Determine the (x, y) coordinate at the center of the cell enclosing the given text.  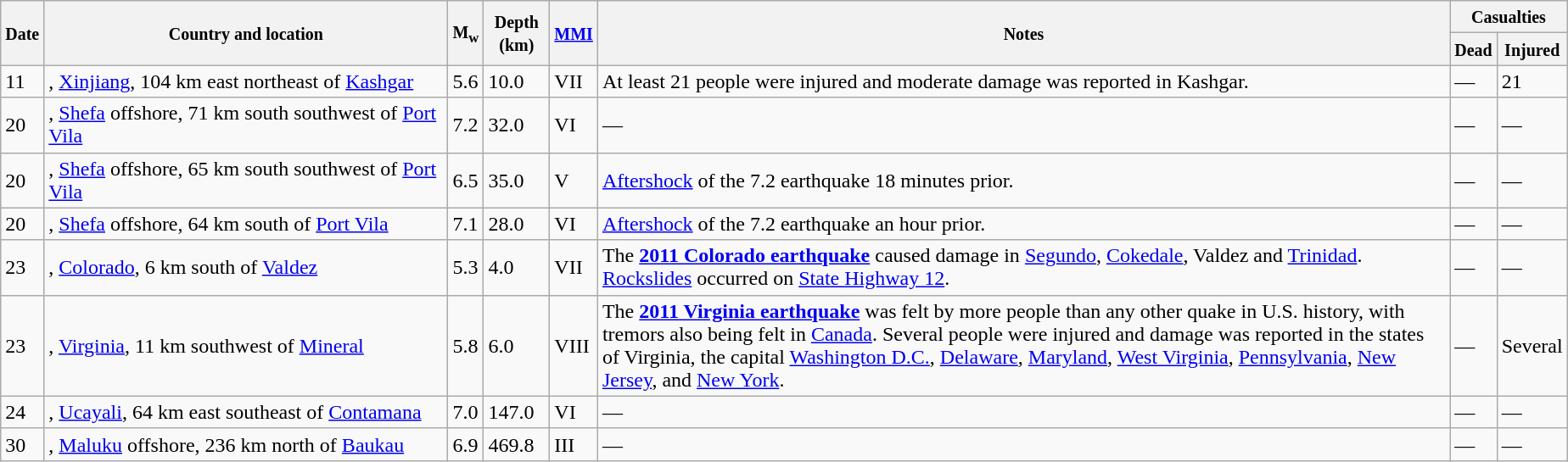
, Maluku offshore, 236 km north of Baukau (246, 444)
6.9 (466, 444)
32.0 (517, 125)
Depth (km) (517, 33)
6.5 (466, 180)
7.1 (466, 224)
, Ucayali, 64 km east southeast of Contamana (246, 412)
, Shefa offshore, 71 km south southwest of Port Vila (246, 125)
7.2 (466, 125)
, Virginia, 11 km southwest of Mineral (246, 346)
28.0 (517, 224)
469.8 (517, 444)
Aftershock of the 7.2 earthquake an hour prior. (1023, 224)
5.8 (466, 346)
, Xinjiang, 104 km east northeast of Kashgar (246, 81)
5.6 (466, 81)
Mw (466, 33)
MMI (574, 33)
At least 21 people were injured and moderate damage was reported in Kashgar. (1023, 81)
, Colorado, 6 km south of Valdez (246, 268)
11 (22, 81)
Injured (1532, 49)
VIII (574, 346)
6.0 (517, 346)
4.0 (517, 268)
Notes (1023, 33)
Aftershock of the 7.2 earthquake 18 minutes prior. (1023, 180)
35.0 (517, 180)
10.0 (517, 81)
III (574, 444)
147.0 (517, 412)
V (574, 180)
Several (1532, 346)
24 (22, 412)
Casualties (1509, 17)
5.3 (466, 268)
Dead (1474, 49)
21 (1532, 81)
, Shefa offshore, 64 km south of Port Vila (246, 224)
The 2011 Colorado earthquake caused damage in Segundo, Cokedale, Valdez and Trinidad. Rockslides occurred on State Highway 12. (1023, 268)
Date (22, 33)
7.0 (466, 412)
Country and location (246, 33)
, Shefa offshore, 65 km south southwest of Port Vila (246, 180)
30 (22, 444)
